Search for the cell housing the specified text and yield its [x, y] center coordinate. 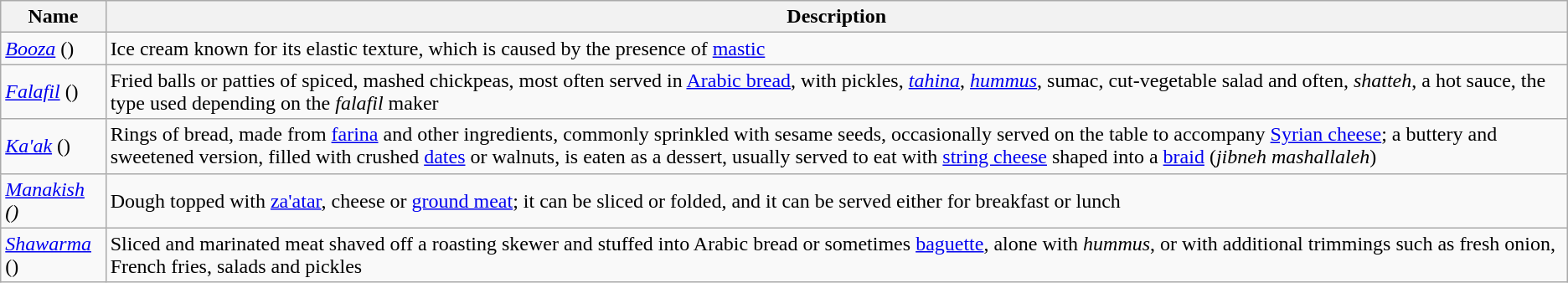
Dough topped with za'atar, cheese or ground meat; it can be sliced or folded, and it can be served either for breakfast or lunch [836, 201]
Description [836, 17]
Shawarma () [54, 255]
Ice cream known for its elastic texture, which is caused by the presence of mastic [836, 49]
Falafil () [54, 92]
Name [54, 17]
Ka'ak () [54, 146]
Manakish () [54, 201]
Booza () [54, 49]
